Return (x, y) of the center of cell containing provided text 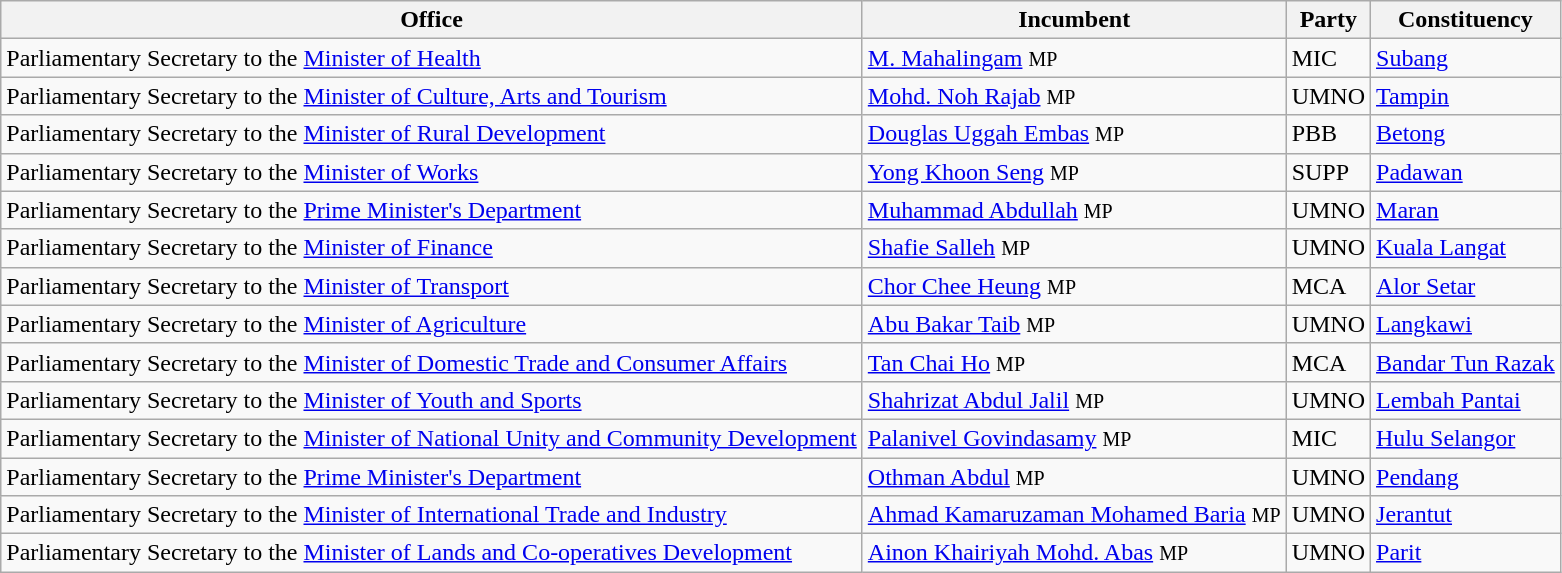
Parliamentary Secretary to the Minister of Rural Development (432, 134)
Parliamentary Secretary to the Minister of Transport (432, 286)
Chor Chee Heung MP (1074, 286)
Parliamentary Secretary to the Minister of Agriculture (432, 324)
Parliamentary Secretary to the Minister of Works (432, 172)
Tampin (1466, 96)
Parliamentary Secretary to the Minister of Youth and Sports (432, 400)
PBB (1328, 134)
Abu Bakar Taib MP (1074, 324)
Pendang (1466, 477)
Office (432, 20)
Mohd. Noh Rajab MP (1074, 96)
Parliamentary Secretary to the Minister of Domestic Trade and Consumer Affairs (432, 362)
Muhammad Abdullah MP (1074, 210)
Yong Khoon Seng MP (1074, 172)
Bandar Tun Razak (1466, 362)
Alor Setar (1466, 286)
Palanivel Govindasamy MP (1074, 438)
Othman Abdul MP (1074, 477)
M. Mahalingam MP (1074, 58)
Shafie Salleh MP (1074, 248)
Betong (1466, 134)
Jerantut (1466, 515)
Ainon Khairiyah Mohd. Abas MP (1074, 553)
SUPP (1328, 172)
Parliamentary Secretary to the Minister of Health (432, 58)
Maran (1466, 210)
Lembah Pantai (1466, 400)
Shahrizat Abdul Jalil MP (1074, 400)
Parliamentary Secretary to the Minister of National Unity and Community Development (432, 438)
Incumbent (1074, 20)
Parliamentary Secretary to the Minister of Finance (432, 248)
Douglas Uggah Embas MP (1074, 134)
Ahmad Kamaruzaman Mohamed Baria MP (1074, 515)
Subang (1466, 58)
Constituency (1466, 20)
Tan Chai Ho MP (1074, 362)
Padawan (1466, 172)
Kuala Langat (1466, 248)
Parliamentary Secretary to the Minister of Culture, Arts and Tourism (432, 96)
Party (1328, 20)
Parliamentary Secretary to the Minister of Lands and Co-operatives Development (432, 553)
Parit (1466, 553)
Hulu Selangor (1466, 438)
Parliamentary Secretary to the Minister of International Trade and Industry (432, 515)
Langkawi (1466, 324)
